From the cell containing the given text, extract its center point as (X, Y) coordinate. 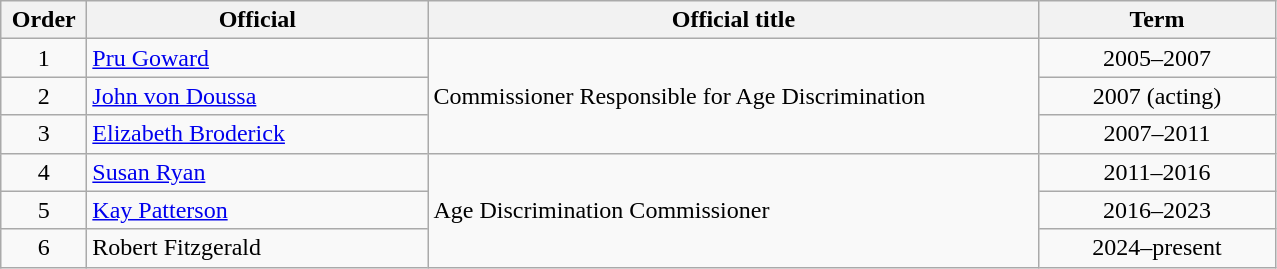
Official (258, 20)
6 (44, 248)
Age Discrimination Commissioner (734, 210)
Susan Ryan (258, 172)
2 (44, 96)
2016–2023 (1157, 210)
2007–2011 (1157, 134)
Robert Fitzgerald (258, 248)
2011–2016 (1157, 172)
3 (44, 134)
John von Doussa (258, 96)
Kay Patterson (258, 210)
1 (44, 58)
4 (44, 172)
2024–present (1157, 248)
Term (1157, 20)
Official title (734, 20)
5 (44, 210)
2005–2007 (1157, 58)
Elizabeth Broderick (258, 134)
Order (44, 20)
2007 (acting) (1157, 96)
Pru Goward (258, 58)
Commissioner Responsible for Age Discrimination (734, 96)
